Provide the [X, Y] coordinate of the cell's center where the given text is located.  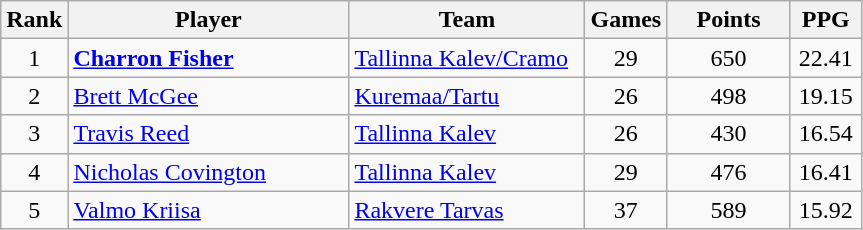
Charron Fisher [208, 58]
19.15 [826, 96]
16.41 [826, 172]
Player [208, 20]
Team [467, 20]
498 [729, 96]
Valmo Kriisa [208, 210]
Kuremaa/Tartu [467, 96]
Games [626, 20]
Brett McGee [208, 96]
430 [729, 134]
5 [34, 210]
3 [34, 134]
PPG [826, 20]
22.41 [826, 58]
16.54 [826, 134]
476 [729, 172]
4 [34, 172]
589 [729, 210]
650 [729, 58]
Nicholas Covington [208, 172]
Rakvere Tarvas [467, 210]
2 [34, 96]
Tallinna Kalev/Cramo [467, 58]
Rank [34, 20]
37 [626, 210]
Travis Reed [208, 134]
Points [729, 20]
15.92 [826, 210]
1 [34, 58]
